Determine the (x, y) coordinate at the center of the cell enclosing the given text.  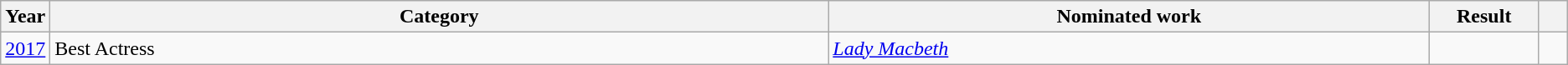
Nominated work (1129, 17)
Lady Macbeth (1129, 48)
2017 (25, 48)
Result (1484, 17)
Category (439, 17)
Year (25, 17)
Best Actress (439, 48)
